Pinpoint the cell where the given text exists, returning its [X, Y] midpoint coordinate. 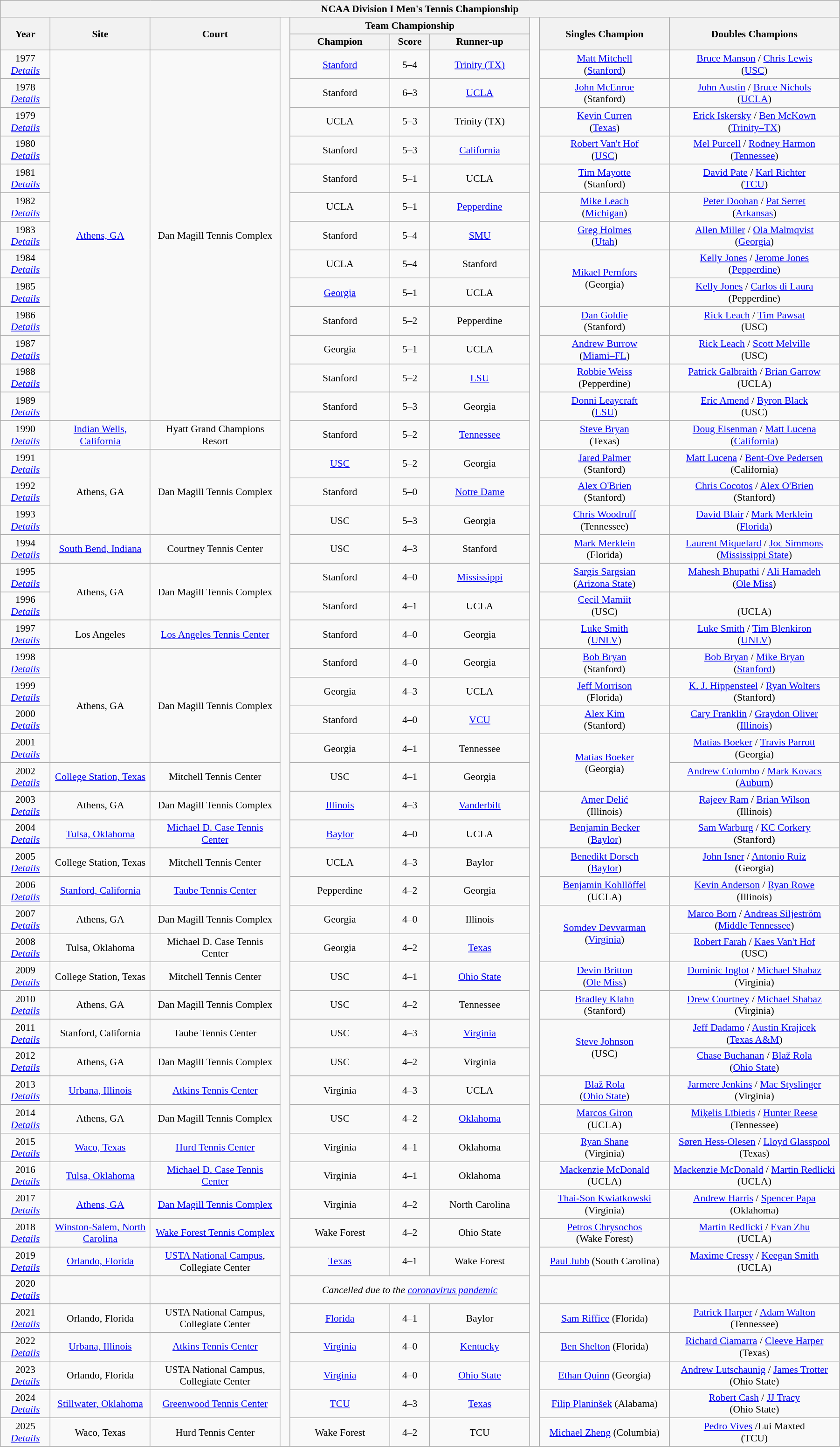
Doug Eisenman / Matt Lucena(California) [754, 435]
Courtney Tennis Center [215, 549]
Team Championship [410, 26]
Site [100, 34]
Eric Amend / Byron Black(USC) [754, 407]
Mackenzie McDonald(UCLA) [605, 1176]
2004Details [25, 834]
1982Details [25, 207]
Devin Britton(Ole Miss) [605, 976]
1990Details [25, 435]
1986Details [25, 321]
1988Details [25, 378]
Marcos Giron(UCLA) [605, 1119]
1979Details [25, 121]
SMU [480, 236]
Steve Johnson(USC) [605, 1047]
2023Details [25, 1375]
Jeff Dadamo / Austin Krajicek(Texas A&M) [754, 1033]
Ethan Quinn (Georgia) [605, 1375]
VCU [480, 720]
1977Details [25, 64]
Sargis Sargsian(Arizona State) [605, 577]
Chase Buchanan / Blaž Rola(Ohio State) [754, 1062]
Drew Courtney / Michael Shabaz(Virginia) [754, 1005]
(UCLA) [754, 606]
Greg Holmes(Utah) [605, 236]
Amer Delić(Illinois) [605, 806]
2009Details [25, 976]
Rajeev Ram / Brian Wilson(Illinois) [754, 806]
Mark Merklein(Florida) [605, 549]
Kevin Curren(Texas) [605, 121]
Vanderbilt [480, 806]
Singles Champion [605, 34]
Andrew Burrow(Miami–FL) [605, 350]
Wake Forest Tennis Complex [215, 1233]
Petros Chrysochos(Wake Forest) [605, 1233]
5–0 [410, 492]
Doubles Champions [754, 34]
1996Details [25, 606]
Rick Leach / Tim Pawsat(USC) [754, 321]
1981Details [25, 179]
North Carolina [480, 1205]
Luke Smith / Tim Blenkiron(UNLV) [754, 635]
Jeff Morrison(Florida) [605, 692]
Dominic Inglot / Michael Shabaz(Virginia) [754, 976]
David Pate / Karl Richter(TCU) [754, 179]
1991Details [25, 463]
Søren Hess-Olesen / Lloyd Glasspool(Texas) [754, 1148]
Cary Franklin / Graydon Oliver(Illinois) [754, 720]
Miķelis Lībietis / Hunter Reese(Tennessee) [754, 1119]
1994Details [25, 549]
1984Details [25, 264]
2021Details [25, 1318]
Maxime Cressy / Keegan Smith(UCLA) [754, 1261]
Hyatt Grand Champions Resort [215, 435]
Ben Shelton (Florida) [605, 1347]
South Bend, Indiana [100, 549]
Allen Miller / Ola Malmqvist(Georgia) [754, 236]
2012Details [25, 1062]
2010Details [25, 1005]
Los Angeles [100, 635]
2008Details [25, 948]
John McEnroe(Stanford) [605, 93]
1978Details [25, 93]
Dan Goldie(Stanford) [605, 321]
1997Details [25, 635]
Patrick Harper / Adam Walton(Tennessee) [754, 1318]
Mackenzie McDonald / Martin Redlicki(UCLA) [754, 1176]
1985Details [25, 293]
1987Details [25, 350]
Matías Boeker / Travis Parrott(Georgia) [754, 749]
Robert Van't Hof(USC) [605, 150]
Ryan Shane(Virginia) [605, 1148]
Donni Leaycraft(LSU) [605, 407]
Stillwater, Oklahoma [100, 1404]
Score [410, 42]
California [480, 150]
2013Details [25, 1091]
Robbie Weiss(Pepperdine) [605, 378]
Patrick Galbraith / Brian Garrow(UCLA) [754, 378]
Court [215, 34]
K. J. Hippensteel / Ryan Wolters(Stanford) [754, 692]
Mel Purcell / Rodney Harmon(Tennessee) [754, 150]
Sam Riffice (Florida) [605, 1318]
Year [25, 34]
2017Details [25, 1205]
Matt Mitchell(Stanford) [605, 64]
Sam Warburg / KC Corkery(Stanford) [754, 834]
2005Details [25, 862]
2003Details [25, 806]
Filip Planinšek (Alabama) [605, 1404]
1999Details [25, 692]
1980Details [25, 150]
Indian Wells, California [100, 435]
Thai-Son Kwiatkowski(Virginia) [605, 1205]
Alex O'Brien(Stanford) [605, 492]
Luke Smith(UNLV) [605, 635]
2018Details [25, 1233]
Cecil Mamiit(USC) [605, 606]
David Blair / Mark Merklein(Florida) [754, 520]
Mike Leach(Michigan) [605, 207]
2011Details [25, 1033]
2002Details [25, 777]
Bradley Klahn(Stanford) [605, 1005]
Benedikt Dorsch(Baylor) [605, 862]
2016Details [25, 1176]
Mississippi [480, 577]
Michael Zheng (Columbia) [605, 1432]
Chris Cocotos / Alex O'Brien(Stanford) [754, 492]
Benjamin Kohllöffel(UCLA) [605, 891]
Bruce Manson / Chris Lewis(USC) [754, 64]
1989Details [25, 407]
Andrew Lutschaunig / James Trotter(Ohio State) [754, 1375]
Mahesh Bhupathi / Ali Hamadeh(Ole Miss) [754, 577]
Andrew Harris / Spencer Papa(Oklahoma) [754, 1205]
2001Details [25, 749]
Runner-up [480, 42]
Blaž Rola(Ohio State) [605, 1091]
Mikael Pernfors(Georgia) [605, 278]
Kevin Anderson / Ryan Rowe(Illinois) [754, 891]
1992Details [25, 492]
Marco Born / Andreas Siljeström(Middle Tennessee) [754, 919]
Notre Dame [480, 492]
Laurent Miquelard / Joc Simmons(Mississippi State) [754, 549]
Rick Leach / Scott Melville(USC) [754, 350]
2007Details [25, 919]
Robert Farah / Kaes Van't Hof(USC) [754, 948]
Jarmere Jenkins / Mac Styslinger(Virginia) [754, 1091]
Benjamin Becker(Baylor) [605, 834]
Matías Boeker(Georgia) [605, 763]
Paul Jubb (South Carolina) [605, 1261]
Bob Bryan(Stanford) [605, 663]
Kelly Jones / Carlos di Laura(Pepperdine) [754, 293]
Pedro Vives /Lui Maxted (TCU) [754, 1432]
6–3 [410, 93]
Los Angeles Tennis Center [215, 635]
2022Details [25, 1347]
Kelly Jones / Jerome Jones(Pepperdine) [754, 264]
2025Details [25, 1432]
Tim Mayotte(Stanford) [605, 179]
Bob Bryan / Mike Bryan(Stanford) [754, 663]
Peter Doohan / Pat Serret(Arkansas) [754, 207]
2019Details [25, 1261]
Kentucky [480, 1347]
1983Details [25, 236]
1993Details [25, 520]
2024Details [25, 1404]
Richard Ciamarra / Cleeve Harper(Texas) [754, 1347]
John Isner / Antonio Ruiz(Georgia) [754, 862]
Chris Woodruff(Tennessee) [605, 520]
1998Details [25, 663]
Winston-Salem, North Carolina [100, 1233]
Matt Lucena / Bent-Ove Pedersen(California) [754, 463]
1995Details [25, 577]
Steve Bryan(Texas) [605, 435]
Martin Redlicki / Evan Zhu(UCLA) [754, 1233]
Andrew Colombo / Mark Kovacs(Auburn) [754, 777]
Jared Palmer(Stanford) [605, 463]
LSU [480, 378]
2020Details [25, 1289]
2015Details [25, 1148]
2000Details [25, 720]
Cancelled due to the coronavirus pandemic [410, 1289]
NCAA Division I Men's Tennis Championship [420, 9]
Alex Kim(Stanford) [605, 720]
John Austin / Bruce Nichols(UCLA) [754, 93]
2014Details [25, 1119]
Champion [340, 42]
Robert Cash / JJ Tracy(Ohio State) [754, 1404]
2006Details [25, 891]
Greenwood Tennis Center [215, 1404]
Florida [340, 1318]
Somdev Devvarman(Virginia) [605, 934]
Erick Iskersky / Ben McKown(Trinity–TX) [754, 121]
